Extract the (X, Y) coordinate from the center of the cell holding the provided text.  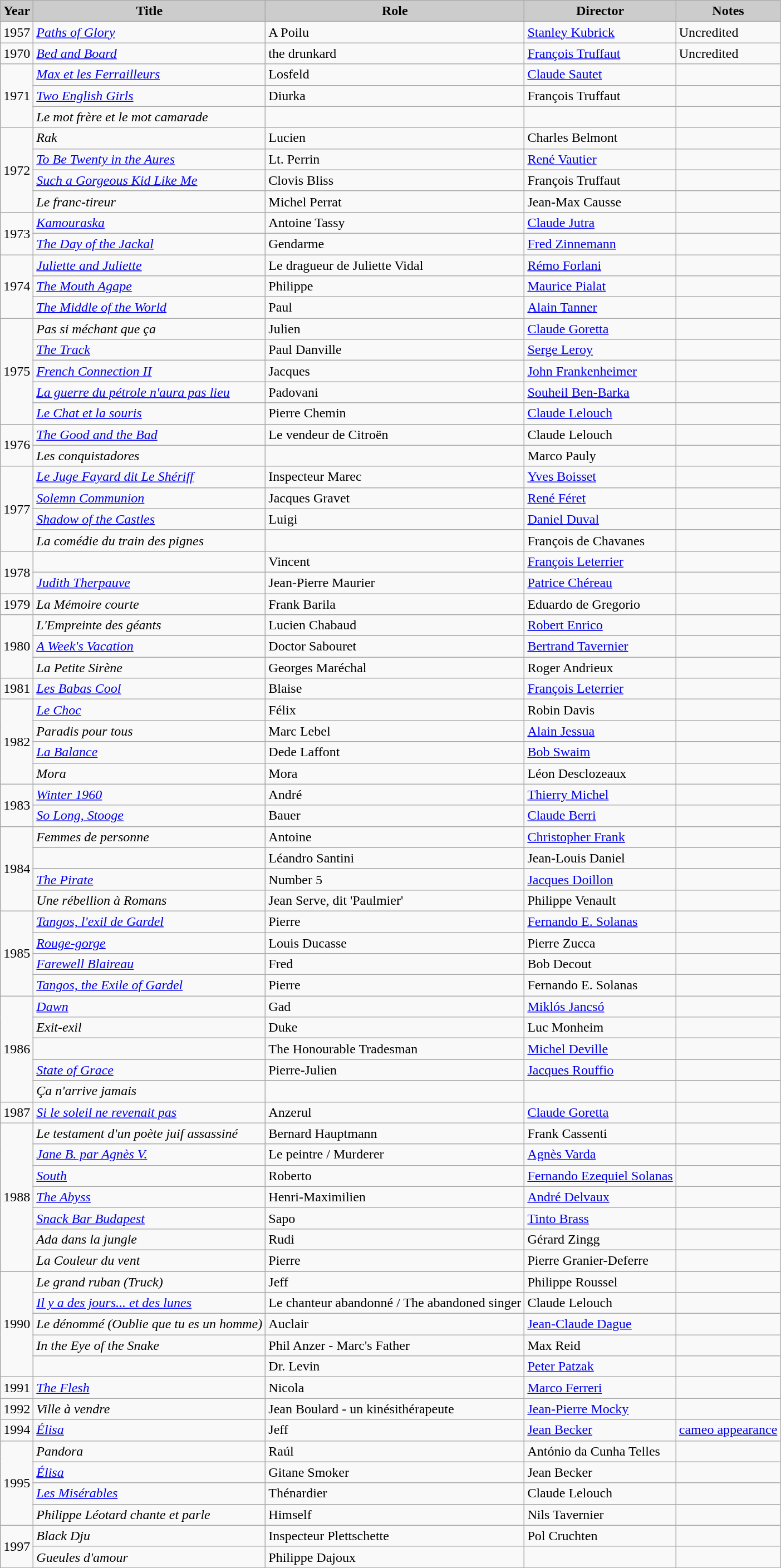
Gad (395, 1007)
Bernard Hauptmann (395, 1133)
André Delvaux (600, 1197)
Bed and Board (149, 53)
Rouge-gorge (149, 943)
Ville à vendre (149, 1409)
Léandro Santini (395, 858)
Diurka (395, 96)
Jacques (395, 371)
Philippe Venault (600, 900)
René Féret (600, 498)
Losfeld (395, 75)
1991 (17, 1388)
Shadow of the Castles (149, 519)
Femmes de personne (149, 837)
Une rébellion à Romans (149, 900)
La Mémoire courte (149, 604)
Georges Maréchal (395, 668)
Patrice Chéreau (600, 583)
Frank Barila (395, 604)
Philippe Roussel (600, 1281)
Miklós Jancsó (600, 1007)
Maurice Pialat (600, 287)
Bob Decout (600, 964)
René Vautier (600, 159)
Fred Zinnemann (600, 244)
Director (600, 11)
Winter 1960 (149, 795)
1984 (17, 869)
Tinto Brass (600, 1218)
François de Chavanes (600, 540)
Raúl (395, 1451)
Louis Ducasse (395, 943)
Himself (395, 1515)
Exit-exil (149, 1028)
Paths of Glory (149, 32)
1992 (17, 1409)
Pas si méchant que ça (149, 329)
Jean-Claude Dague (600, 1324)
Félix (395, 710)
1972 (17, 170)
1970 (17, 53)
Thierry Michel (600, 795)
French Connection II (149, 371)
Lucien (395, 138)
Pandora (149, 1451)
1957 (17, 32)
La comédie du train des pignes (149, 540)
Lt. Perrin (395, 159)
Yves Boisset (600, 477)
Inspecteur Marec (395, 477)
Fernando Ezequiel Solanas (600, 1176)
Michel Deville (600, 1049)
Black Dju (149, 1536)
Gitane Smoker (395, 1472)
Farewell Blaireau (149, 964)
Doctor Sabouret (395, 647)
Dr. Levin (395, 1367)
South (149, 1176)
Philippe Léotard chante et parle (149, 1515)
The Abyss (149, 1197)
Pierre Zucca (600, 943)
Thénardier (395, 1493)
Pierre Granier-Deferre (600, 1260)
Le dragueur de Juliette Vidal (395, 265)
1980 (17, 647)
Pol Cruchten (600, 1536)
Eduardo de Gregorio (600, 604)
Jean-Max Causse (600, 201)
Title (149, 11)
Le Juge Fayard dit Le Shériff (149, 477)
Roberto (395, 1176)
Si le soleil ne revenait pas (149, 1112)
1974 (17, 287)
1990 (17, 1324)
Philippe (395, 287)
The Honourable Tradesman (395, 1049)
1971 (17, 96)
La guerre du pétrole n'aura pas lieu (149, 392)
A Poilu (395, 32)
Le vendeur de Citroën (395, 435)
Rémo Forlani (600, 265)
La Balance (149, 752)
The Mouth Agape (149, 287)
Les conquistadores (149, 456)
Alain Tanner (600, 308)
Il y a des jours... et des lunes (149, 1303)
1994 (17, 1430)
Antoine Tassy (395, 223)
Max et les Ferrailleurs (149, 75)
1978 (17, 572)
the drunkard (395, 53)
1977 (17, 509)
Alain Jessua (600, 731)
Jean Serve, dit 'Paulmier' (395, 900)
Frank Cassenti (600, 1133)
Auclair (395, 1324)
Two English Girls (149, 96)
Jean-Louis Daniel (600, 858)
Bob Swaim (600, 752)
Clovis Bliss (395, 180)
Inspecteur Plettschette (395, 1536)
Bertrand Tavernier (600, 647)
Duke (395, 1028)
A Week's Vacation (149, 647)
La Petite Sirène (149, 668)
Claude Jutra (600, 223)
Ada dans la jungle (149, 1239)
Number 5 (395, 879)
Fred (395, 964)
1973 (17, 233)
Souheil Ben-Barka (600, 392)
Le Chat et la souris (149, 413)
Jean-Pierre Maurier (395, 583)
In the Eye of the Snake (149, 1345)
1986 (17, 1049)
Christopher Frank (600, 837)
Phil Anzer - Marc's Father (395, 1345)
Le peintre / Murderer (395, 1155)
1988 (17, 1197)
The Day of the Jackal (149, 244)
Le franc-tireur (149, 201)
Blaise (395, 689)
Peter Patzak (600, 1367)
Judith Therpauve (149, 583)
Julien (395, 329)
1983 (17, 805)
António da Cunha Telles (600, 1451)
Antoine (395, 837)
La Couleur du vent (149, 1260)
Vincent (395, 561)
The Good and the Bad (149, 435)
Sapo (395, 1218)
Daniel Duval (600, 519)
Le dénommé (Oublie que tu es un homme) (149, 1324)
1997 (17, 1546)
1995 (17, 1483)
Jacques Gravet (395, 498)
The Pirate (149, 879)
Bauer (395, 816)
Dawn (149, 1007)
Agnès Varda (600, 1155)
1987 (17, 1112)
Lucien Chabaud (395, 625)
Ça n'arrive jamais (149, 1091)
Michel Perrat (395, 201)
The Flesh (149, 1388)
Nicola (395, 1388)
Les Babas Cool (149, 689)
Nils Tavernier (600, 1515)
L'Empreinte des géants (149, 625)
Stanley Kubrick (600, 32)
Jane B. par Agnès V. (149, 1155)
Pierre-Julien (395, 1070)
Paul Danville (395, 350)
Kamouraska (149, 223)
1981 (17, 689)
Charles Belmont (600, 138)
The Middle of the World (149, 308)
Gueules d'amour (149, 1557)
1982 (17, 742)
Role (395, 11)
Paul (395, 308)
André (395, 795)
Rudi (395, 1239)
Robert Enrico (600, 625)
Le mot frère et le mot camarade (149, 117)
Marco Pauly (600, 456)
Marco Ferreri (600, 1388)
1979 (17, 604)
Paradis pour tous (149, 731)
Léon Desclozeaux (600, 773)
Such a Gorgeous Kid Like Me (149, 180)
Snack Bar Budapest (149, 1218)
Tangos, the Exile of Gardel (149, 985)
1976 (17, 445)
Luc Monheim (600, 1028)
Philippe Dajoux (395, 1557)
cameo appearance (728, 1430)
Le grand ruban (Truck) (149, 1281)
Marc Lebel (395, 731)
So Long, Stooge (149, 816)
1975 (17, 371)
Year (17, 11)
Les Misérables (149, 1493)
Gérard Zingg (600, 1239)
Le chanteur abandonné / The abandoned singer (395, 1303)
Dede Laffont (395, 752)
Juliette and Juliette (149, 265)
Solemn Communion (149, 498)
The Track (149, 350)
Le Choc (149, 710)
Rak (149, 138)
Claude Sautet (600, 75)
Tangos, l'exil de Gardel (149, 921)
Luigi (395, 519)
Notes (728, 11)
State of Grace (149, 1070)
Robin Davis (600, 710)
Roger Andrieux (600, 668)
Serge Leroy (600, 350)
Henri-Maximilien (395, 1197)
Gendarme (395, 244)
To Be Twenty in the Aures (149, 159)
Padovani (395, 392)
Pierre Chemin (395, 413)
John Frankenheimer (600, 371)
Anzerul (395, 1112)
Jacques Rouffio (600, 1070)
Jacques Doillon (600, 879)
Jean-Pierre Mocky (600, 1409)
1985 (17, 953)
Claude Berri (600, 816)
Max Reid (600, 1345)
Jean Boulard - un kinésithérapeute (395, 1409)
Le testament d'un poète juif assassiné (149, 1133)
